Search for the cell housing the specified text and yield its [x, y] center coordinate. 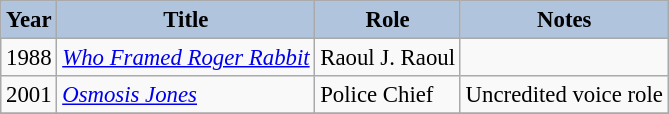
Notes [564, 20]
2001 [29, 95]
Title [186, 20]
Uncredited voice role [564, 95]
Who Framed Roger Rabbit [186, 58]
Year [29, 20]
Raoul J. Raoul [388, 58]
Role [388, 20]
Police Chief [388, 95]
Osmosis Jones [186, 95]
1988 [29, 58]
